Locate the cell with the specified text and output its [x, y] center coordinate. 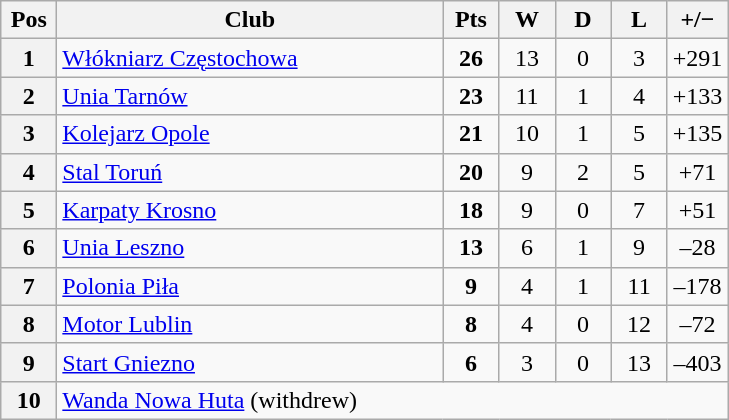
+133 [698, 96]
Wanda Nowa Huta (withdrew) [392, 400]
Polonia Piła [250, 286]
Start Gniezno [250, 362]
21 [471, 134]
Kolejarz Opole [250, 134]
Karpaty Krosno [250, 210]
W [527, 20]
–28 [698, 248]
20 [471, 172]
Unia Tarnów [250, 96]
+51 [698, 210]
18 [471, 210]
+/− [698, 20]
L [639, 20]
23 [471, 96]
–72 [698, 324]
26 [471, 58]
Stal Toruń [250, 172]
Pts [471, 20]
Włókniarz Częstochowa [250, 58]
+135 [698, 134]
Club [250, 20]
–178 [698, 286]
+71 [698, 172]
12 [639, 324]
Motor Lublin [250, 324]
+291 [698, 58]
Pos [29, 20]
–403 [698, 362]
Unia Leszno [250, 248]
D [583, 20]
